Find where the given text appears and provide that cell's center as (x, y) coordinate. 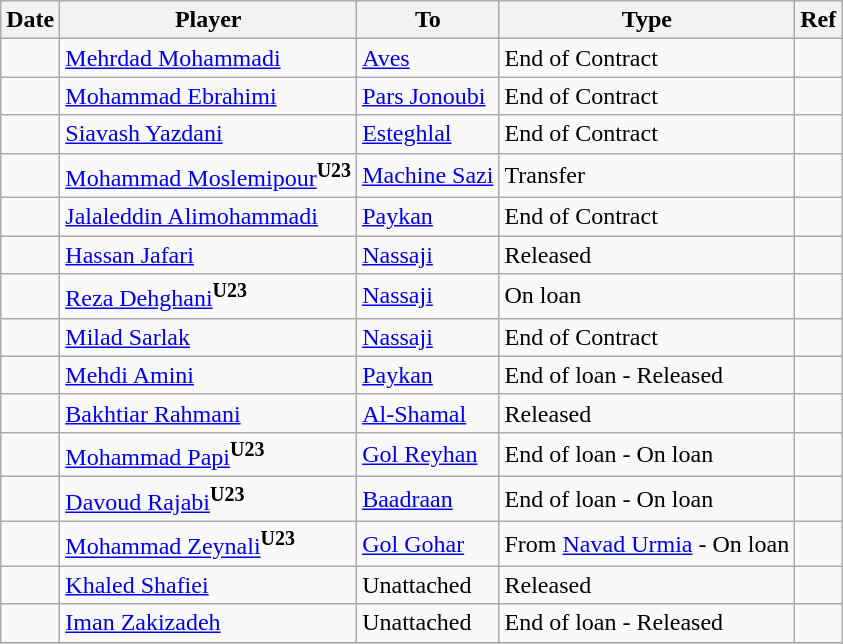
To (428, 20)
On loan (647, 296)
Siavash Yazdani (208, 134)
Player (208, 20)
Davoud RajabiU23 (208, 500)
Khaled Shafiei (208, 585)
Aves (428, 58)
Mohammad Ebrahimi (208, 96)
Mehdi Amini (208, 375)
Jalaleddin Alimohammadi (208, 217)
Al-Shamal (428, 413)
Transfer (647, 176)
Ref (818, 20)
Baadraan (428, 500)
Hassan Jafari (208, 255)
Milad Sarlak (208, 337)
Gol Reyhan (428, 454)
Mohammad ZeynaliU23 (208, 544)
Reza DehghaniU23 (208, 296)
Date (30, 20)
Mohammad PapiU23 (208, 454)
Esteghlal (428, 134)
Type (647, 20)
Mohammad MoslemipourU23 (208, 176)
Machine Sazi (428, 176)
From Navad Urmia - On loan (647, 544)
Pars Jonoubi (428, 96)
Gol Gohar (428, 544)
Mehrdad Mohammadi (208, 58)
Bakhtiar Rahmani (208, 413)
Iman Zakizadeh (208, 623)
